From the cell containing the given text, extract its center point as (x, y) coordinate. 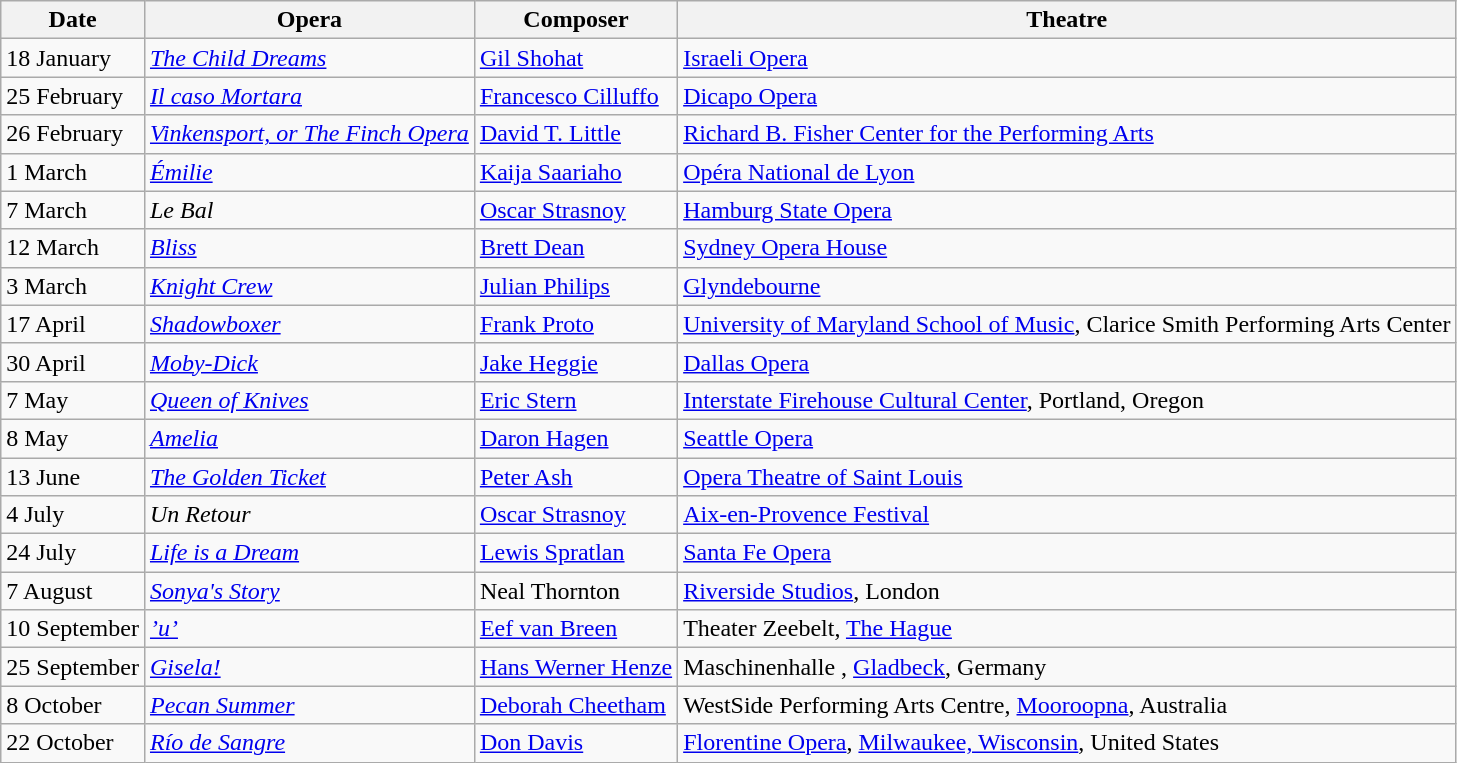
Aix-en-Provence Festival (1067, 515)
22 October (73, 743)
Peter Ash (576, 477)
7 May (73, 400)
7 August (73, 591)
Hans Werner Henze (576, 667)
24 July (73, 553)
Life is a Dream (309, 553)
Pecan Summer (309, 705)
Riverside Studios, London (1067, 591)
25 February (73, 96)
Le Bal (309, 210)
13 June (73, 477)
Julian Philips (576, 286)
David T. Little (576, 134)
Un Retour (309, 515)
Interstate Firehouse Cultural Center, Portland, Oregon (1067, 400)
Jake Heggie (576, 362)
30 April (73, 362)
Kaija Saariaho (576, 172)
Don Davis (576, 743)
Deborah Cheetham (576, 705)
The Golden Ticket (309, 477)
Maschinenhalle , Gladbeck, Germany (1067, 667)
1 March (73, 172)
Lewis Spratlan (576, 553)
Daron Hagen (576, 438)
Frank Proto (576, 324)
Richard B. Fisher Center for the Performing Arts (1067, 134)
Il caso Mortara (309, 96)
Amelia (309, 438)
’u’ (309, 629)
10 September (73, 629)
Date (73, 20)
18 January (73, 58)
Theater Zeebelt, The Hague (1067, 629)
Shadowboxer (309, 324)
Río de Sangre (309, 743)
Moby-Dick (309, 362)
12 March (73, 248)
Opera (309, 20)
Dallas Opera (1067, 362)
Santa Fe Opera (1067, 553)
4 July (73, 515)
Theatre (1067, 20)
Florentine Opera, Milwaukee, Wisconsin, United States (1067, 743)
Sydney Opera House (1067, 248)
8 October (73, 705)
Gisela! (309, 667)
8 May (73, 438)
Eric Stern (576, 400)
University of Maryland School of Music, Clarice Smith Performing Arts Center (1067, 324)
Émilie (309, 172)
26 February (73, 134)
Neal Thornton (576, 591)
3 March (73, 286)
Bliss (309, 248)
Dicapo Opera (1067, 96)
25 September (73, 667)
Knight Crew (309, 286)
Eef van Breen (576, 629)
Queen of Knives (309, 400)
WestSide Performing Arts Centre, Mooroopna, Australia (1067, 705)
Seattle Opera (1067, 438)
7 March (73, 210)
17 April (73, 324)
Vinkensport, or The Finch Opera (309, 134)
Glyndebourne (1067, 286)
Sonya's Story (309, 591)
Francesco Cilluffo (576, 96)
Composer (576, 20)
Gil Shohat (576, 58)
Brett Dean (576, 248)
Opera Theatre of Saint Louis (1067, 477)
The Child Dreams (309, 58)
Hamburg State Opera (1067, 210)
Israeli Opera (1067, 58)
Opéra National de Lyon (1067, 172)
